For the text-containing cell, return its midpoint in [x, y] coordinate format. 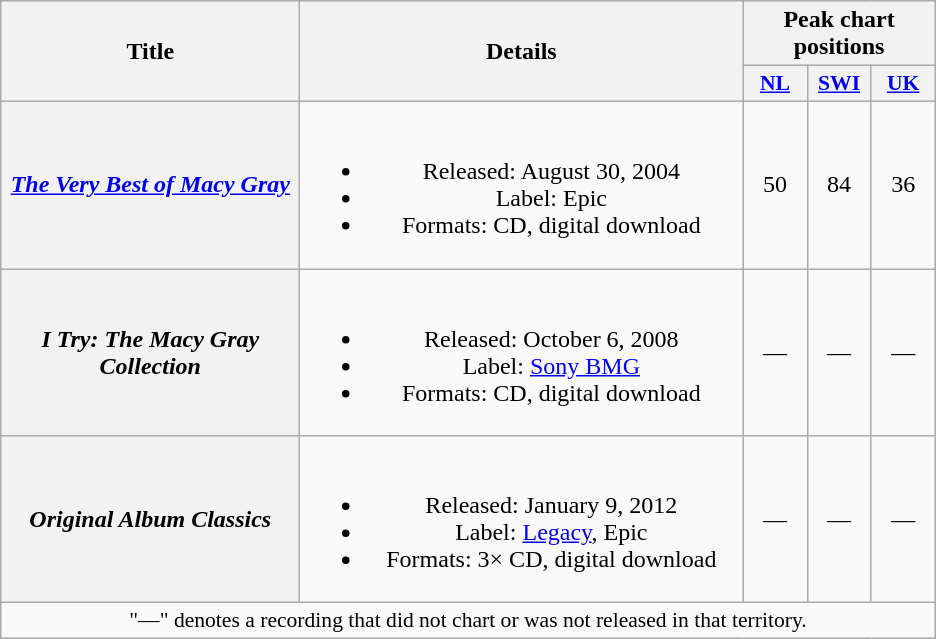
Original Album Classics [150, 520]
36 [903, 184]
Peak chart positions [839, 34]
The Very Best of Macy Gray [150, 184]
Released: January 9, 2012Label: Legacy, EpicFormats: 3× CD, digital download [522, 520]
Released: October 6, 2008Label: Sony BMGFormats: CD, digital download [522, 352]
SWI [839, 84]
NL [775, 84]
Released: August 30, 2004Label: EpicFormats: CD, digital download [522, 184]
50 [775, 184]
Title [150, 52]
UK [903, 84]
84 [839, 184]
I Try: The Macy Gray Collection [150, 352]
"—" denotes a recording that did not chart or was not released in that territory. [468, 621]
Details [522, 52]
